For the text-containing cell, return its midpoint in [X, Y] coordinate format. 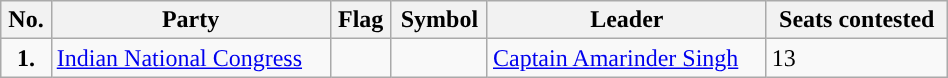
13 [856, 58]
Captain Amarinder Singh [626, 58]
Symbol [439, 20]
1. [26, 58]
Leader [626, 20]
Seats contested [856, 20]
No. [26, 20]
Flag [360, 20]
Party [190, 20]
Indian National Congress [190, 58]
